Find where the given text appears and provide that cell's center as [X, Y] coordinate. 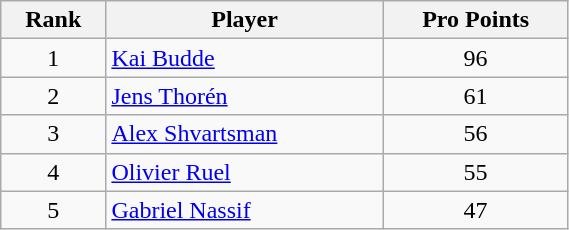
96 [476, 58]
2 [54, 96]
47 [476, 210]
Jens Thorén [244, 96]
61 [476, 96]
Alex Shvartsman [244, 134]
56 [476, 134]
Kai Budde [244, 58]
4 [54, 172]
Pro Points [476, 20]
Olivier Ruel [244, 172]
1 [54, 58]
Player [244, 20]
3 [54, 134]
55 [476, 172]
Rank [54, 20]
Gabriel Nassif [244, 210]
5 [54, 210]
